Return the [X, Y] coordinate for the center point of the cell that contains the specified text.  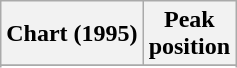
Peakposition [189, 34]
Chart (1995) [72, 34]
